Pinpoint the cell where the given text exists, returning its [x, y] midpoint coordinate. 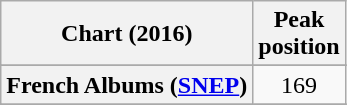
169 [299, 85]
Chart (2016) [127, 34]
French Albums (SNEP) [127, 85]
Peak position [299, 34]
